Pinpoint the cell where the given text exists, returning its [X, Y] midpoint coordinate. 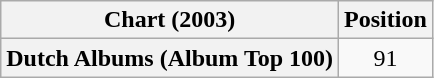
91 [386, 58]
Dutch Albums (Album Top 100) [170, 58]
Position [386, 20]
Chart (2003) [170, 20]
